From the cell containing the given text, extract its center point as [X, Y] coordinate. 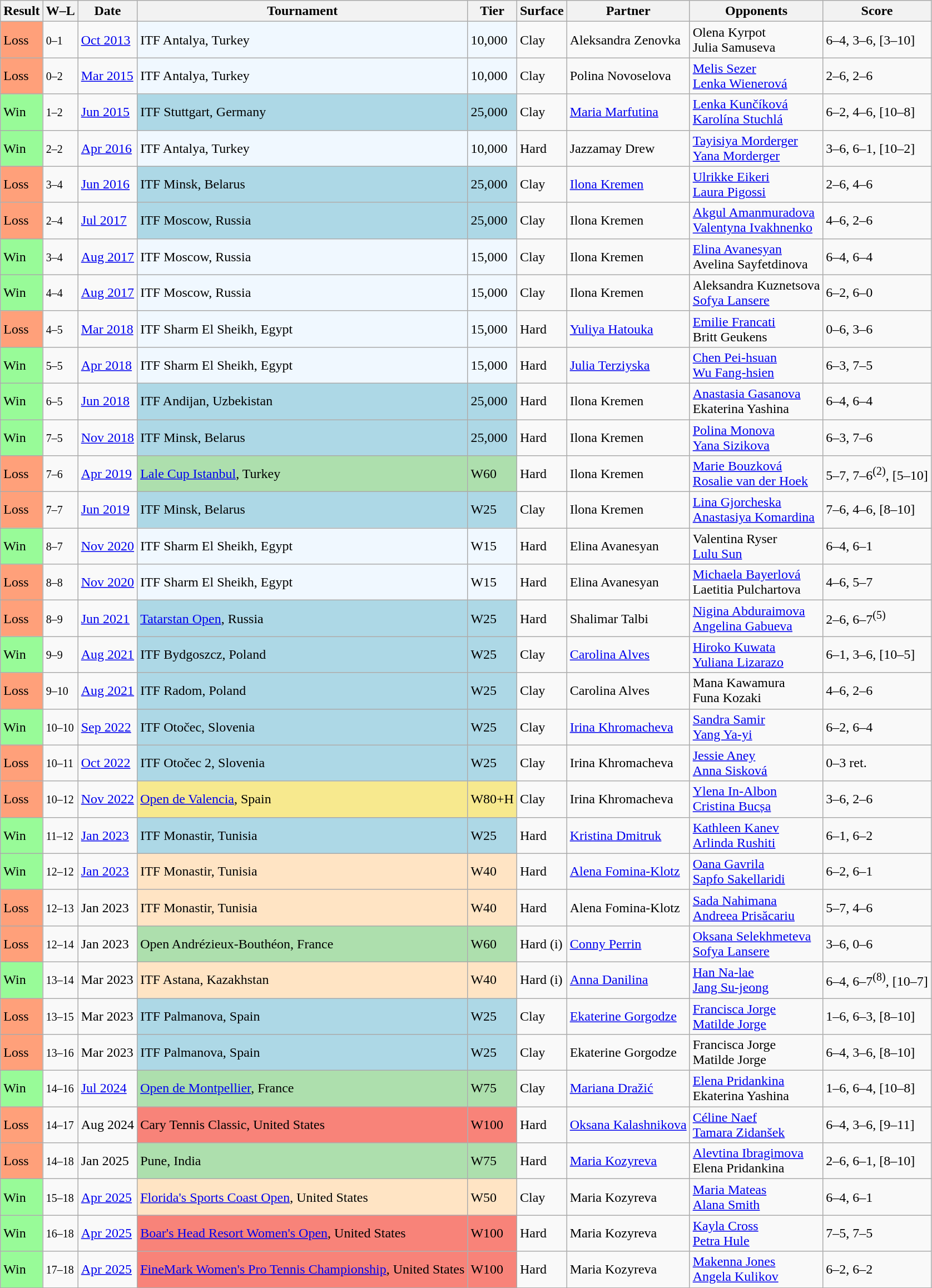
6–2, 6–4 [877, 727]
3–6, 0–6 [877, 944]
16–18 [60, 1233]
1–6, 6–4, [10–8] [877, 1088]
2–2 [60, 148]
Partner [628, 11]
4–4 [60, 292]
Aleksandra Zenovka [628, 40]
ITF Otočec, Slovenia [303, 727]
Sandra Samir Yang Ya-yi [756, 727]
Jazzamay Drew [628, 148]
Maria Marfutina [628, 112]
2–6, 4–6 [877, 185]
6–4, 3–6, [8–10] [877, 1053]
Polina Novoselova [628, 76]
Olena Kyrpot Julia Samuseva [756, 40]
Kristina Dmitruk [628, 835]
Surface [542, 11]
Anna Danilina [628, 979]
7–6, 4–6, [8–10] [877, 510]
0–3 ret. [877, 763]
Lina Gjorcheska Anastasiya Komardina [756, 510]
Lenka Kunčíková Karolína Stuchlá [756, 112]
6–2, 6–1 [877, 872]
Florida's Sports Coast Open, United States [303, 1197]
6–4, 6–7(8), [10–7] [877, 979]
1–2 [60, 112]
2–6, 2–6 [877, 76]
Score [877, 11]
6–1, 3–6, [10–5] [877, 655]
Jun 2016 [107, 185]
ITF Radom, Poland [303, 690]
Oct 2013 [107, 40]
Nov 2022 [107, 799]
Polina Monova Yana Sizikova [756, 437]
Lale Cup Istanbul, Turkey [303, 474]
6–4, 3–6, [3–10] [877, 40]
10–12 [60, 799]
Yuliya Hatouka [628, 329]
7–5 [60, 437]
Marie Bouzková Rosalie van der Hoek [756, 474]
13–15 [60, 1016]
3–6, 2–6 [877, 799]
ITF Andijan, Uzbekistan [303, 401]
0–2 [60, 76]
8–7 [60, 546]
Nov 2018 [107, 437]
Melis Sezer Lenka Wienerová [756, 76]
Sada Nahimana Andreea Prisăcariu [756, 907]
11–12 [60, 835]
Oksana Kalashnikova [628, 1125]
Boar's Head Resort Women's Open, United States [303, 1233]
9–10 [60, 690]
Makenna Jones Angela Kulikov [756, 1270]
Oana Gavrila Sapfo Sakellaridi [756, 872]
Apr 2019 [107, 474]
Maria Mateas Alana Smith [756, 1197]
4–6, 5–7 [877, 583]
Emilie Francati Britt Geukens [756, 329]
Aleksandra Kuznetsova Sofya Lansere [756, 292]
5–7, 7–6(2), [5–10] [877, 474]
9–9 [60, 655]
8–9 [60, 618]
FineMark Women's Pro Tennis Championship, United States [303, 1270]
Result [22, 11]
Oksana Selekhmeteva Sofya Lansere [756, 944]
W–L [60, 11]
15–18 [60, 1197]
Opponents [756, 11]
0–1 [60, 40]
Akgul Amanmuradova Valentyna Ivakhnenko [756, 220]
6–2, 6–0 [877, 292]
Julia Terziyska [628, 365]
7–5, 7–5 [877, 1233]
Open de Montpellier, France [303, 1088]
10–11 [60, 763]
Elena Pridankina Ekaterina Yashina [756, 1088]
2–6, 6–1, [8–10] [877, 1161]
Jan 2025 [107, 1161]
Tayisiya Morderger Yana Morderger [756, 148]
5–5 [60, 365]
Jul 2024 [107, 1088]
Kayla Cross Petra Hule [756, 1233]
Jun 2018 [107, 401]
Apr 2016 [107, 148]
Alevtina Ibragimova Elena Pridankina [756, 1161]
Mana Kawamura Funa Kozaki [756, 690]
Cary Tennis Classic, United States [303, 1125]
7–7 [60, 510]
7–6 [60, 474]
Pune, India [303, 1161]
Tier [493, 11]
Tatarstan Open, Russia [303, 618]
17–18 [60, 1270]
6–3, 7–6 [877, 437]
Michaela Bayerlová Laetitia Pulchartova [756, 583]
6–3, 7–5 [877, 365]
ITF Otočec 2, Slovenia [303, 763]
Tournament [303, 11]
Céline Naef Tamara Zidanšek [756, 1125]
4–5 [60, 329]
Open de Valencia, Spain [303, 799]
6–4, 3–6, [9–11] [877, 1125]
Jul 2017 [107, 220]
2–4 [60, 220]
Jun 2015 [107, 112]
Jessie Aney Anna Sisková [756, 763]
8–8 [60, 583]
Jun 2021 [107, 618]
Hiroko Kuwata Yuliana Lizarazo [756, 655]
Mariana Dražić [628, 1088]
W80+H [493, 799]
Conny Perrin [628, 944]
Jun 2019 [107, 510]
0–6, 3–6 [877, 329]
Nigina Abduraimova Angelina Gabueva [756, 618]
Open Andrézieux-Bouthéon, France [303, 944]
Mar 2018 [107, 329]
ITF Stuttgart, Germany [303, 112]
13–16 [60, 1053]
13–14 [60, 979]
1–6, 6–3, [8–10] [877, 1016]
Elina Avanesyan Avelina Sayfetdinova [756, 257]
14–16 [60, 1088]
10–10 [60, 727]
Ylena In-Albon Cristina Bucșa [756, 799]
Anastasia Gasanova Ekaterina Yashina [756, 401]
12–13 [60, 907]
Valentina Ryser Lulu Sun [756, 546]
6–2, 4–6, [10–8] [877, 112]
14–17 [60, 1125]
Mar 2015 [107, 76]
Kathleen Kanev Arlinda Rushiti [756, 835]
6–1, 6–2 [877, 835]
Chen Pei-hsuan Wu Fang-hsien [756, 365]
14–18 [60, 1161]
Apr 2018 [107, 365]
W50 [493, 1197]
6–5 [60, 401]
6–2, 6–2 [877, 1270]
Han Na-lae Jang Su-jeong [756, 979]
5–7, 4–6 [877, 907]
Shalimar Talbi [628, 618]
Sep 2022 [107, 727]
ITF Astana, Kazakhstan [303, 979]
12–14 [60, 944]
12–12 [60, 872]
ITF Bydgoszcz, Poland [303, 655]
2–6, 6–7(5) [877, 618]
Aug 2024 [107, 1125]
Oct 2022 [107, 763]
Date [107, 11]
Ulrikke Eikeri Laura Pigossi [756, 185]
3–6, 6–1, [10–2] [877, 148]
